From the cell containing the given text, extract its center point as [X, Y] coordinate. 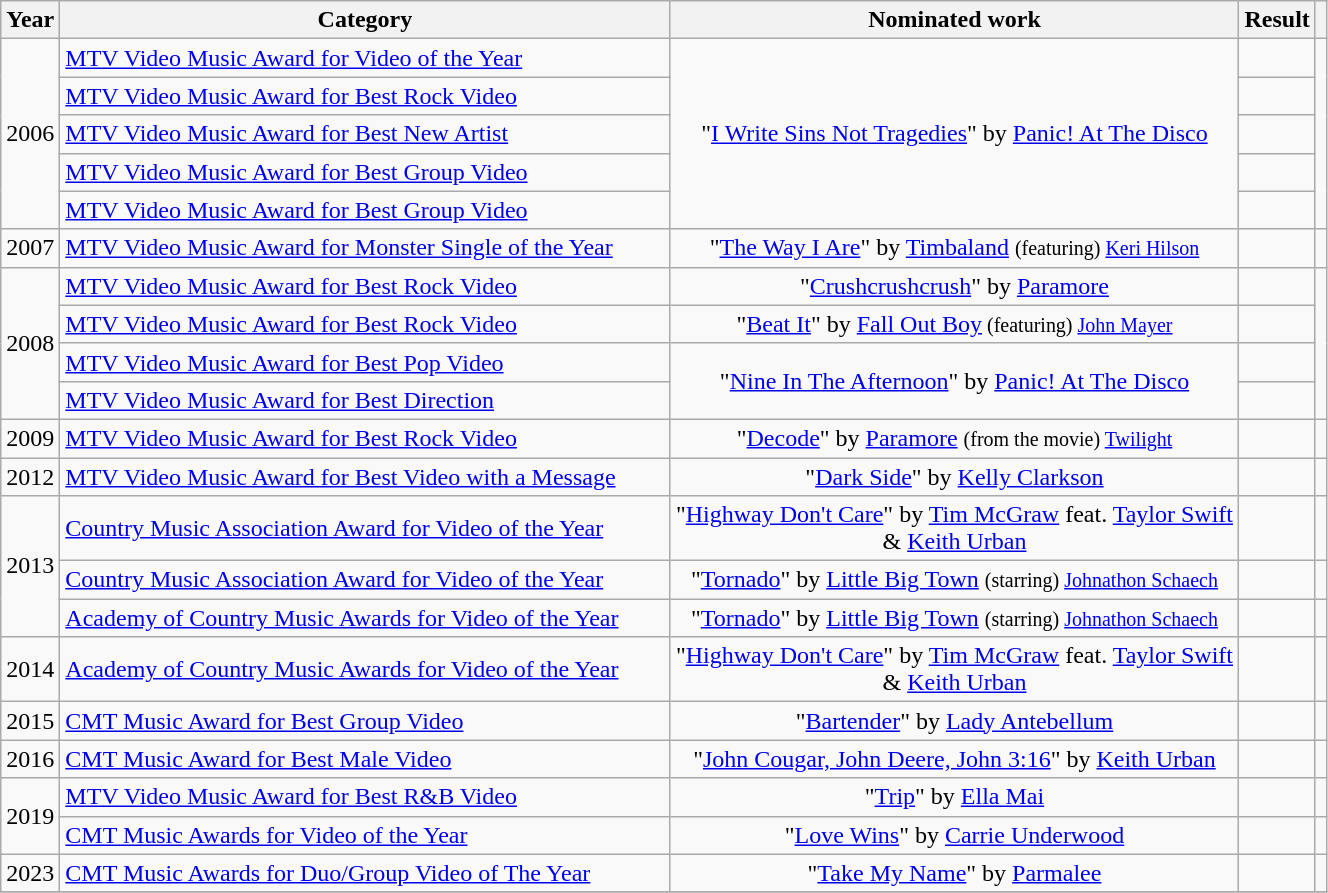
"Love Wins" by Carrie Underwood [954, 835]
Nominated work [954, 20]
2007 [30, 248]
MTV Video Music Award for Best Pop Video [365, 362]
CMT Music Awards for Duo/Group Video of The Year [365, 873]
2014 [30, 670]
MTV Video Music Award for Best New Artist [365, 134]
"Crushcrushcrush" by Paramore [954, 286]
Result [1277, 20]
"Beat It" by Fall Out Boy (featuring) John Mayer [954, 324]
MTV Video Music Award for Monster Single of the Year [365, 248]
"Take My Name" by Parmalee [954, 873]
"Decode" by Paramore (from the movie) Twilight [954, 438]
CMT Music Awards for Video of the Year [365, 835]
2012 [30, 477]
2006 [30, 134]
2023 [30, 873]
CMT Music Award for Best Male Video [365, 759]
2008 [30, 343]
MTV Video Music Award for Best Direction [365, 400]
"The Way I Are" by Timbaland (featuring) Keri Hilson [954, 248]
2009 [30, 438]
"Dark Side" by Kelly Clarkson [954, 477]
2016 [30, 759]
2013 [30, 566]
"Trip" by Ella Mai [954, 797]
MTV Video Music Award for Best R&B Video [365, 797]
2015 [30, 721]
"I Write Sins Not Tragedies" by Panic! At The Disco [954, 134]
Category [365, 20]
MTV Video Music Award for Best Video with a Message [365, 477]
"Bartender" by Lady Antebellum [954, 721]
MTV Video Music Award for Video of the Year [365, 58]
"John Cougar, John Deere, John 3:16" by Keith Urban [954, 759]
Year [30, 20]
2019 [30, 816]
"Nine In The Afternoon" by Panic! At The Disco [954, 381]
CMT Music Award for Best Group Video [365, 721]
